Provide the [X, Y] coordinate of the cell's center where the given text is located.  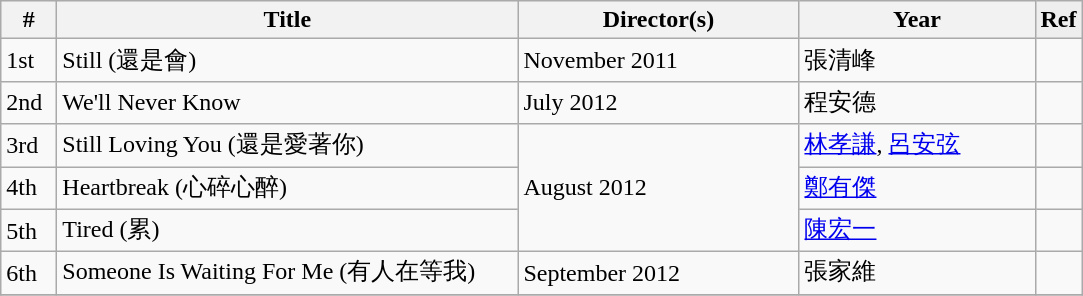
Tired (累) [288, 230]
Year [917, 20]
Heartbreak (心碎心醉) [288, 188]
5th [29, 230]
Still (還是會) [288, 60]
Title [288, 20]
# [29, 20]
鄭有傑 [917, 188]
1st [29, 60]
September 2012 [658, 274]
Director(s) [658, 20]
張家維 [917, 274]
林孝謙, 呂安弦 [917, 146]
4th [29, 188]
Still Loving You (還是愛著你) [288, 146]
Someone Is Waiting For Me (有人在等我) [288, 274]
陳宏一 [917, 230]
程安德 [917, 102]
We'll Never Know [288, 102]
2nd [29, 102]
November 2011 [658, 60]
張清峰 [917, 60]
3rd [29, 146]
6th [29, 274]
August 2012 [658, 188]
Ref [1058, 20]
July 2012 [658, 102]
